Extract the [X, Y] coordinate from the center of the cell holding the provided text.  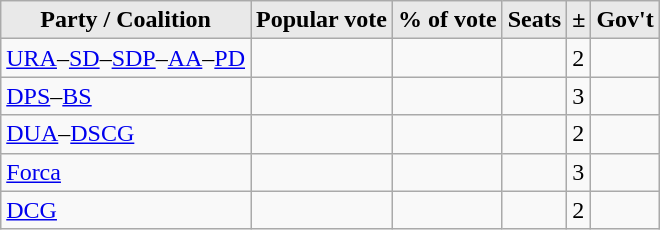
DUA–DSCG [126, 134]
± [579, 20]
DCG [126, 210]
% of vote [448, 20]
Forca [126, 172]
DPS–BS [126, 96]
Party / Coalition [126, 20]
Seats [534, 20]
Popular vote [322, 20]
Gov't [625, 20]
URA–SD–SDP–AA–PD [126, 58]
